Pinpoint the cell where the given text exists, returning its [X, Y] midpoint coordinate. 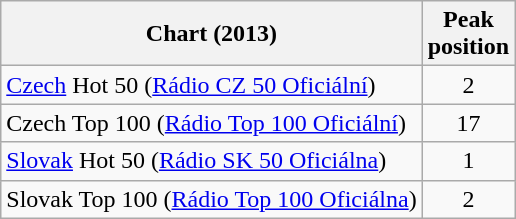
1 [468, 161]
Slovak Hot 50 (Rádio SK 50 Oficiálna) [212, 161]
Peakposition [468, 34]
Slovak Top 100 (Rádio Top 100 Oficiálna) [212, 199]
Czech Top 100 (Rádio Top 100 Oficiální) [212, 123]
Chart (2013) [212, 34]
Czech Hot 50 (Rádio CZ 50 Oficiální) [212, 85]
17 [468, 123]
